Identify which cell holds the provided text, then report its (x, y) central coordinate. 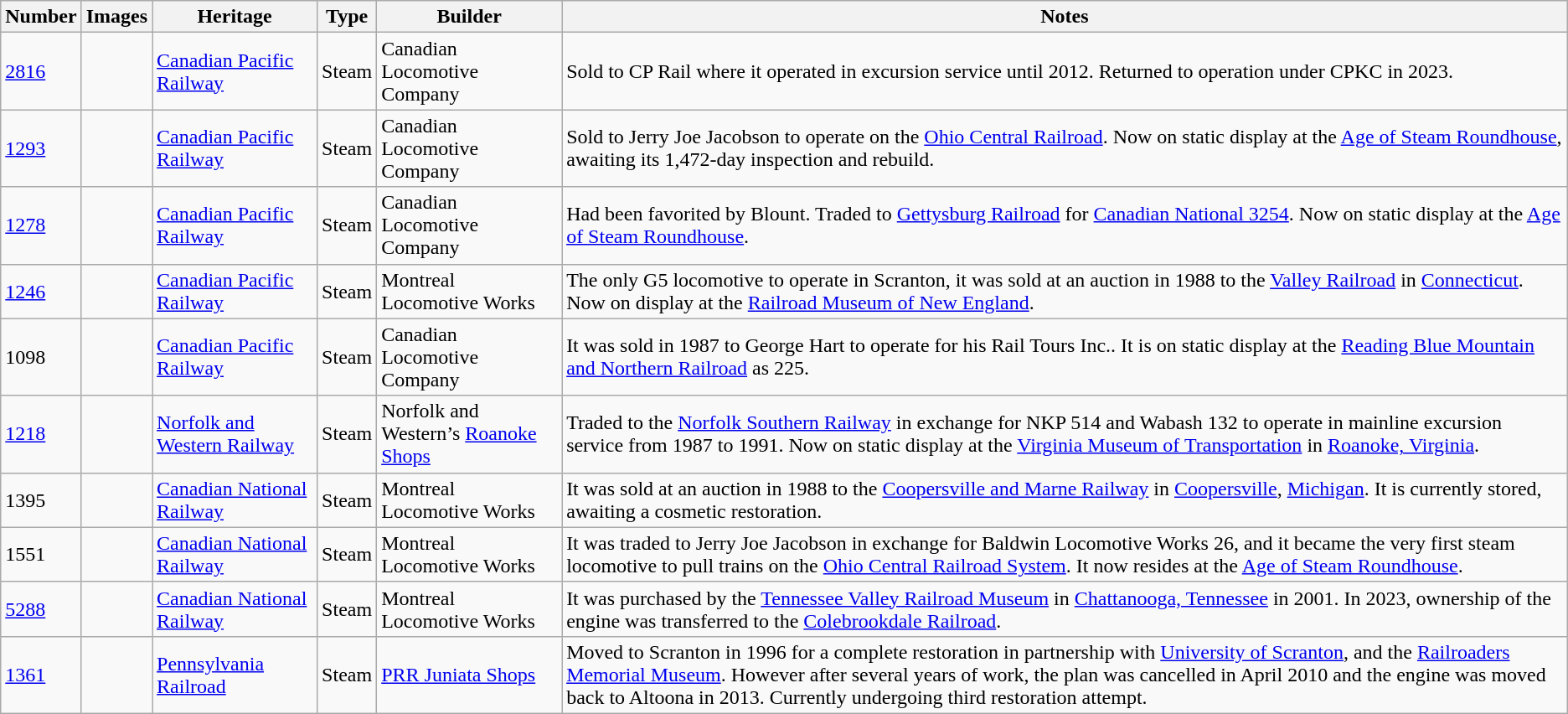
Norfolk and Western Railway (235, 434)
5288 (41, 608)
1395 (41, 499)
Builder (469, 17)
Notes (1065, 17)
1098 (41, 357)
1361 (41, 675)
2816 (41, 71)
1293 (41, 148)
1278 (41, 225)
Pennsylvania Railroad (235, 675)
Norfolk and Western’s Roanoke Shops (469, 434)
1551 (41, 555)
Heritage (235, 17)
1218 (41, 434)
Had been favorited by Blount. Traded to Gettysburg Railroad for Canadian National 3254. Now on static display at the Age of Steam Roundhouse. (1065, 225)
Images (116, 17)
Type (347, 17)
PRR Juniata Shops (469, 675)
Number (41, 17)
Sold to CP Rail where it operated in excursion service until 2012. Returned to operation under CPKC in 2023. (1065, 71)
1246 (41, 292)
